Locate the cell with the specified text and output its [x, y] center coordinate. 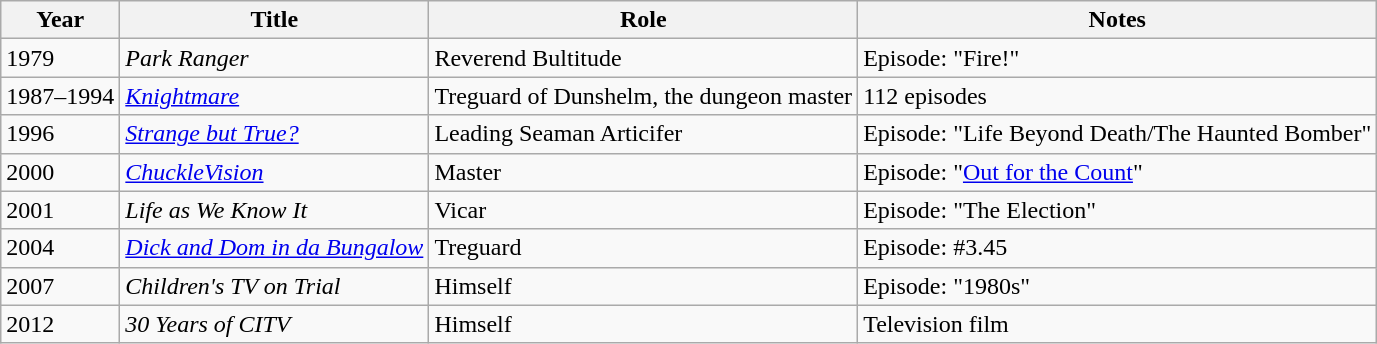
Episode: "Life Beyond Death/The Haunted Bomber" [1118, 134]
2004 [60, 248]
2000 [60, 172]
Reverend Bultitude [644, 58]
Knightmare [274, 96]
Episode: "The Election" [1118, 210]
1979 [60, 58]
Notes [1118, 20]
Year [60, 20]
Episode: #3.45 [1118, 248]
Leading Seaman Articifer [644, 134]
ChuckleVision [274, 172]
112 episodes [1118, 96]
Life as We Know It [274, 210]
Episode: "Fire!" [1118, 58]
Role [644, 20]
Park Ranger [274, 58]
30 Years of CITV [274, 324]
Treguard of Dunshelm, the dungeon master [644, 96]
1987–1994 [60, 96]
1996 [60, 134]
Television film [1118, 324]
2012 [60, 324]
Episode: "1980s" [1118, 286]
2001 [60, 210]
Title [274, 20]
Master [644, 172]
Strange but True? [274, 134]
Vicar [644, 210]
Dick and Dom in da Bungalow [274, 248]
2007 [60, 286]
Episode: "Out for the Count" [1118, 172]
Children's TV on Trial [274, 286]
Treguard [644, 248]
